Output the (x, y) coordinate of the center of the cell containing the given text.  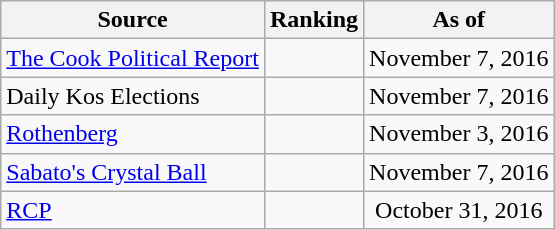
Source (133, 20)
As of (459, 20)
Sabato's Crystal Ball (133, 172)
Rothenberg (133, 134)
RCP (133, 210)
Daily Kos Elections (133, 96)
The Cook Political Report (133, 58)
October 31, 2016 (459, 210)
Ranking (314, 20)
November 3, 2016 (459, 134)
